Determine the [X, Y] coordinate at the center of the cell enclosing the given text.  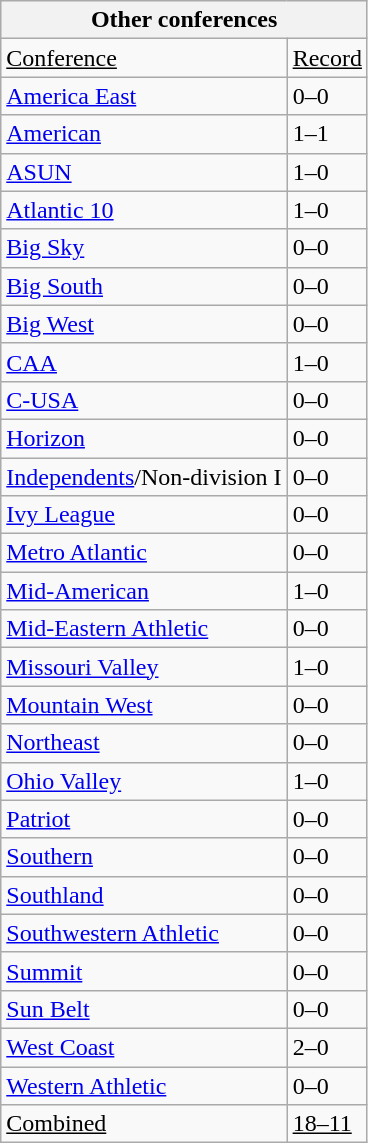
ASUN [144, 172]
Patriot [144, 819]
Northeast [144, 743]
American [144, 134]
Missouri Valley [144, 667]
2–0 [327, 1047]
Horizon [144, 438]
West Coast [144, 1047]
Metro Atlantic [144, 553]
Mid-American [144, 591]
Big Sky [144, 248]
America East [144, 96]
C-USA [144, 400]
Mountain West [144, 705]
CAA [144, 362]
Ivy League [144, 515]
Record [327, 58]
Southwestern Athletic [144, 933]
Big West [144, 324]
Conference [144, 58]
Ohio Valley [144, 781]
Southern [144, 857]
Atlantic 10 [144, 210]
Combined [144, 1124]
1–1 [327, 134]
Sun Belt [144, 1009]
Southland [144, 895]
Summit [144, 971]
Other conferences [184, 20]
Big South [144, 286]
Mid-Eastern Athletic [144, 629]
Western Athletic [144, 1085]
18–11 [327, 1124]
Independents/Non-division I [144, 477]
